From the cell containing the given text, extract its center point as [x, y] coordinate. 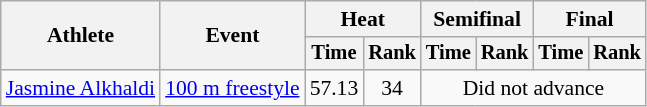
Jasmine Alkhaldi [80, 88]
34 [392, 88]
Semifinal [477, 19]
Did not advance [534, 88]
Final [589, 19]
Athlete [80, 36]
Heat [363, 19]
100 m freestyle [232, 88]
57.13 [334, 88]
Event [232, 36]
